Return the (x, y) coordinate for the center point of the cell that contains the specified text.  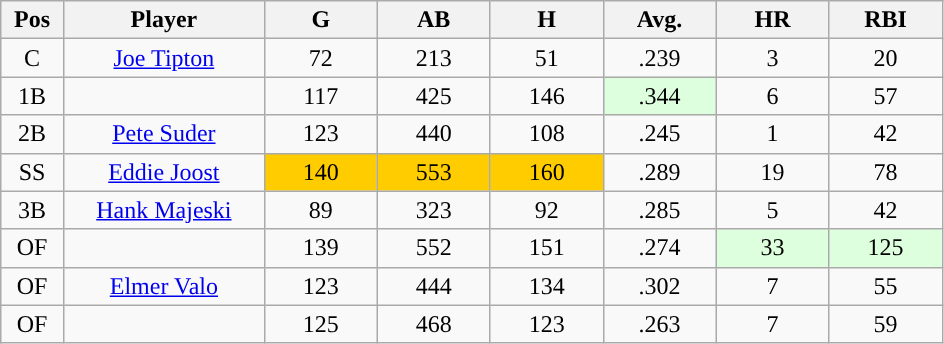
89 (320, 210)
.239 (660, 58)
57 (886, 96)
3 (772, 58)
AB (434, 20)
.245 (660, 134)
Joe Tipton (164, 58)
55 (886, 286)
HR (772, 20)
20 (886, 58)
323 (434, 210)
51 (546, 58)
Elmer Valo (164, 286)
Eddie Joost (164, 172)
2B (32, 134)
1 (772, 134)
.302 (660, 286)
Player (164, 20)
213 (434, 58)
92 (546, 210)
.263 (660, 324)
552 (434, 248)
117 (320, 96)
468 (434, 324)
139 (320, 248)
3B (32, 210)
440 (434, 134)
72 (320, 58)
553 (434, 172)
5 (772, 210)
.274 (660, 248)
SS (32, 172)
444 (434, 286)
134 (546, 286)
160 (546, 172)
Hank Majeski (164, 210)
G (320, 20)
146 (546, 96)
78 (886, 172)
19 (772, 172)
108 (546, 134)
1B (32, 96)
.289 (660, 172)
Avg. (660, 20)
59 (886, 324)
140 (320, 172)
.285 (660, 210)
H (546, 20)
33 (772, 248)
.344 (660, 96)
151 (546, 248)
Pos (32, 20)
RBI (886, 20)
Pete Suder (164, 134)
C (32, 58)
6 (772, 96)
425 (434, 96)
